Return the (X, Y) coordinate for the center point of the cell that contains the specified text.  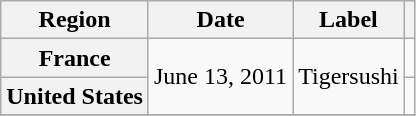
United States (75, 96)
Tigersushi (349, 77)
France (75, 58)
June 13, 2011 (220, 77)
Date (220, 20)
Label (349, 20)
Region (75, 20)
